Provide the (x, y) coordinate of the cell's center where the given text is located.  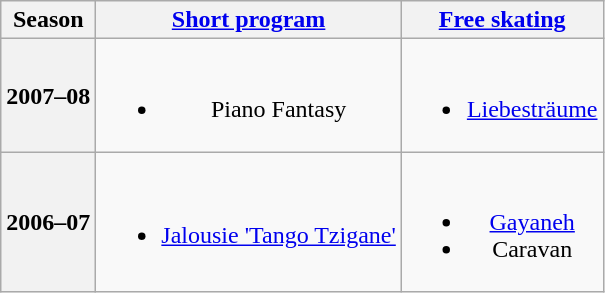
2007–08 (48, 96)
Jalousie 'Tango Tzigane' (249, 222)
Gayaneh Caravan (502, 222)
Short program (249, 20)
2006–07 (48, 222)
Piano Fantasy (249, 96)
Liebesträume (502, 96)
Season (48, 20)
Free skating (502, 20)
